Extract the (x, y) coordinate from the center of the cell holding the provided text.  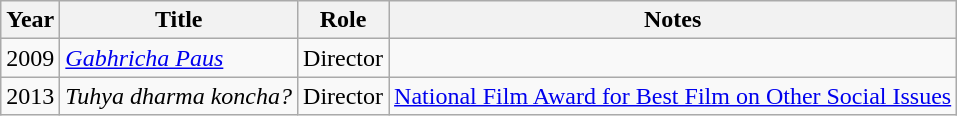
2013 (30, 96)
Role (344, 20)
Year (30, 20)
National Film Award for Best Film on Other Social Issues (673, 96)
Tuhya dharma koncha? (179, 96)
Title (179, 20)
Gabhricha Paus (179, 58)
Notes (673, 20)
2009 (30, 58)
